Search for the cell housing the specified text and yield its [x, y] center coordinate. 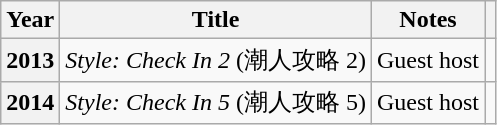
Title [216, 20]
2014 [30, 102]
Style: Check In 2 (潮人攻略 2) [216, 60]
Style: Check In 5 (潮人攻略 5) [216, 102]
Year [30, 20]
Notes [428, 20]
2013 [30, 60]
